Find where the given text appears and provide that cell's center as (X, Y) coordinate. 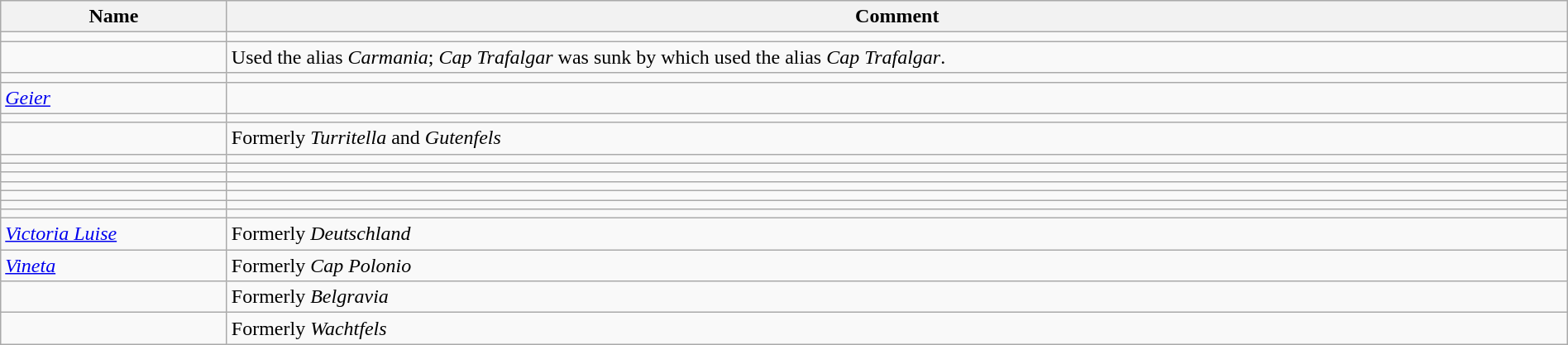
Formerly Turritella and Gutenfels (896, 138)
Used the alias Carmania; Cap Trafalgar was sunk by which used the alias Cap Trafalgar. (896, 57)
Name (114, 17)
Victoria Luise (114, 234)
Formerly Belgravia (896, 297)
Formerly Deutschland (896, 234)
Geier (114, 98)
Vineta (114, 266)
Formerly Cap Polonio (896, 266)
Comment (896, 17)
Formerly Wachtfels (896, 328)
